Determine the (x, y) coordinate at the center of the cell enclosing the given text.  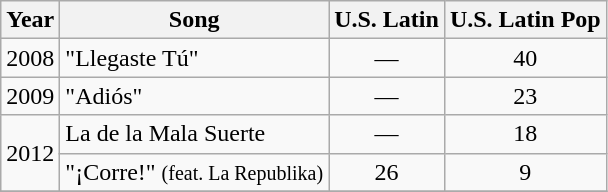
9 (525, 172)
2009 (30, 96)
18 (525, 134)
U.S. Latin (387, 20)
2012 (30, 153)
26 (387, 172)
Song (194, 20)
"¡Corre!" (feat. La Republika) (194, 172)
"Adiós" (194, 96)
"Llegaste Tú" (194, 58)
La de la Mala Suerte (194, 134)
23 (525, 96)
2008 (30, 58)
Year (30, 20)
U.S. Latin Pop (525, 20)
40 (525, 58)
